Scan for the cell matching the given text and deliver its [X, Y] coordinate at center. 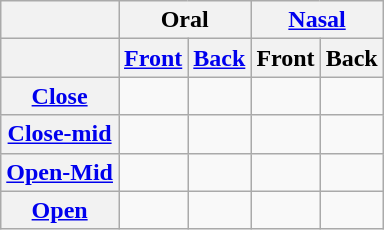
Close-mid [60, 134]
Open-Mid [60, 172]
Oral [184, 20]
Close [60, 96]
Nasal [317, 20]
Open [60, 210]
